Extract the (X, Y) coordinate from the center of the cell holding the provided text.  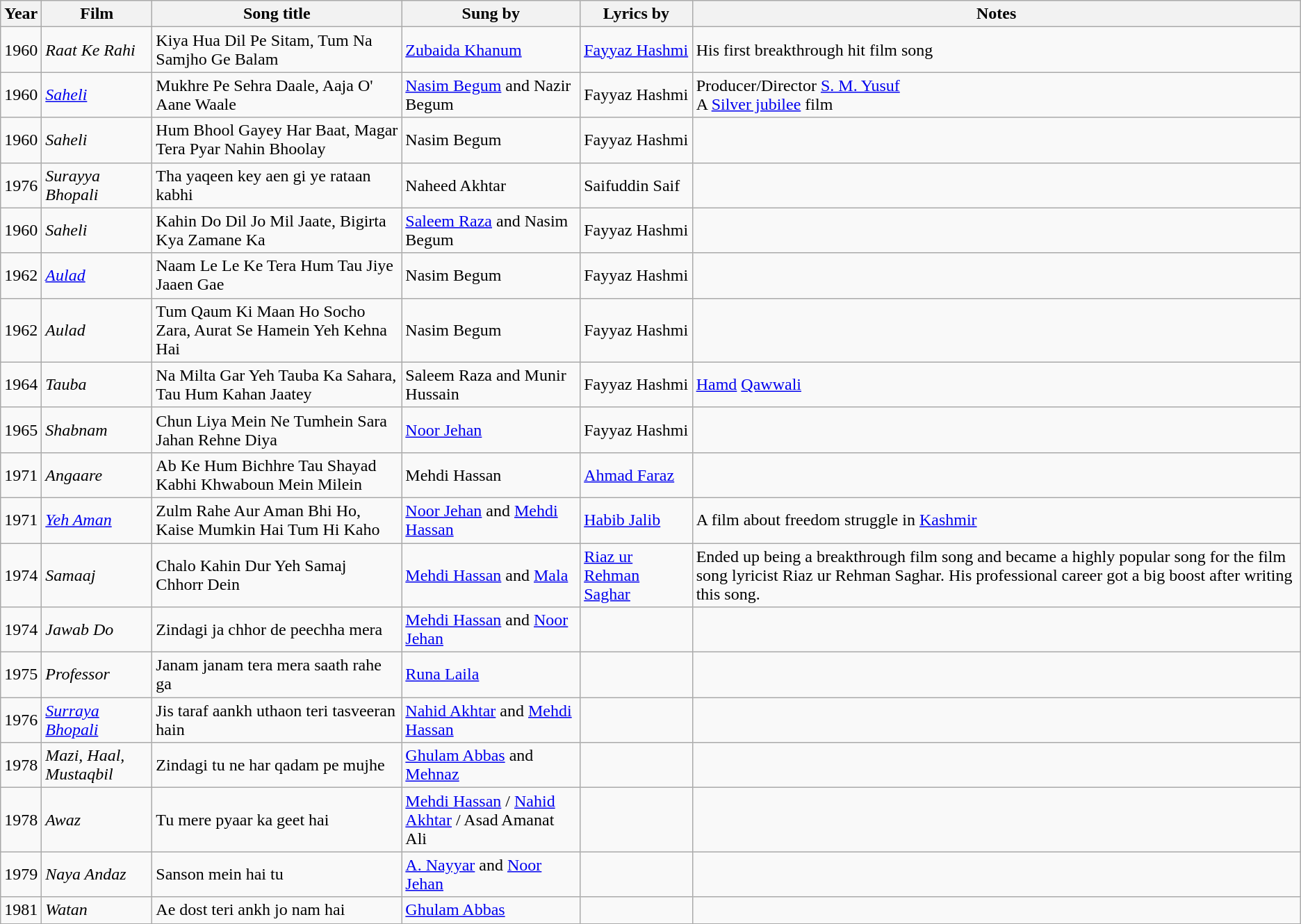
Nahid Akhtar and Mehdi Hassan (491, 720)
Tauba (97, 385)
Kahin Do Dil Jo Mil Jaate, Bigirta Kya Zamane Ka (277, 231)
Tu mere pyaar ka geet hai (277, 820)
1964 (21, 385)
Chun Liya Mein Ne Tumhein Sara Jahan Rehne Diya (277, 429)
Na Milta Gar Yeh Tauba Ka Sahara, Tau Hum Kahan Jaatey (277, 385)
Mazi, Haal, Mustaqbil (97, 766)
Noor Jehan and Mehdi Hassan (491, 520)
Zindagi ja chhor de peechha mera (277, 629)
Shabnam (97, 429)
Naya Andaz (97, 874)
Janam janam tera mera saath rahe ga (277, 675)
Zulm Rahe Aur Aman Bhi Ho, Kaise Mumkin Hai Tum Hi Kaho (277, 520)
Tha yaqeen key aen gi ye rataan kabhi (277, 185)
Hum Bhool Gayey Har Baat, Magar Tera Pyar Nahin Bhoolay (277, 140)
Notes (997, 14)
Surraya Bhopali (97, 720)
Ghulam Abbas (491, 910)
Naam Le Le Ke Tera Hum Tau Jiye Jaaen Gae (277, 275)
Year (21, 14)
Surayya Bhopali (97, 185)
Riaz ur Rehman Saghar (637, 575)
Angaare (97, 475)
Saifuddin Saif (637, 185)
Song title (277, 14)
Saleem Raza and Nasim Begum (491, 231)
Ghulam Abbas and Mehnaz (491, 766)
Zubaida Khanum (491, 50)
1965 (21, 429)
A. Nayyar and Noor Jehan (491, 874)
Runa Laila (491, 675)
Mehdi Hassan and Noor Jehan (491, 629)
Kiya Hua Dil Pe Sitam, Tum Na Samjho Ge Balam (277, 50)
Nasim Begum and Nazir Begum (491, 94)
Sung by (491, 14)
Ab Ke Hum Bichhre Tau Shayad Kabhi Khwaboun Mein Milein (277, 475)
Zindagi tu ne har qadam pe mujhe (277, 766)
Mehdi Hassan and Mala (491, 575)
Film (97, 14)
Ahmad Faraz (637, 475)
Raat Ke Rahi (97, 50)
Watan (97, 910)
Lyrics by (637, 14)
1975 (21, 675)
Hamd Qawwali (997, 385)
Saleem Raza and Munir Hussain (491, 385)
His first breakthrough hit film song (997, 50)
Yeh Aman (97, 520)
Chalo Kahin Dur Yeh Samaj Chhorr Dein (277, 575)
Mukhre Pe Sehra Daale, Aaja O' Aane Waale (277, 94)
Awaz (97, 820)
1981 (21, 910)
1979 (21, 874)
Habib Jalib (637, 520)
Ae dost teri ankh jo nam hai (277, 910)
A film about freedom struggle in Kashmir (997, 520)
Sanson mein hai tu (277, 874)
Mehdi Hassan / Nahid Akhtar / Asad Amanat Ali (491, 820)
Jawab Do (97, 629)
Producer/Director S. M. Yusuf A Silver jubilee film (997, 94)
Professor (97, 675)
Naheed Akhtar (491, 185)
Samaaj (97, 575)
Noor Jehan (491, 429)
Jis taraf aankh uthaon teri tasveeran hain (277, 720)
Mehdi Hassan (491, 475)
Tum Qaum Ki Maan Ho Socho Zara, Aurat Se Hamein Yeh Kehna Hai (277, 330)
